From the cell containing the given text, extract its center point as (X, Y) coordinate. 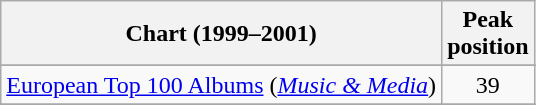
European Top 100 Albums (Music & Media) (222, 85)
Peakposition (488, 34)
Chart (1999–2001) (222, 34)
39 (488, 85)
